Return (X, Y) of the center of cell containing provided text 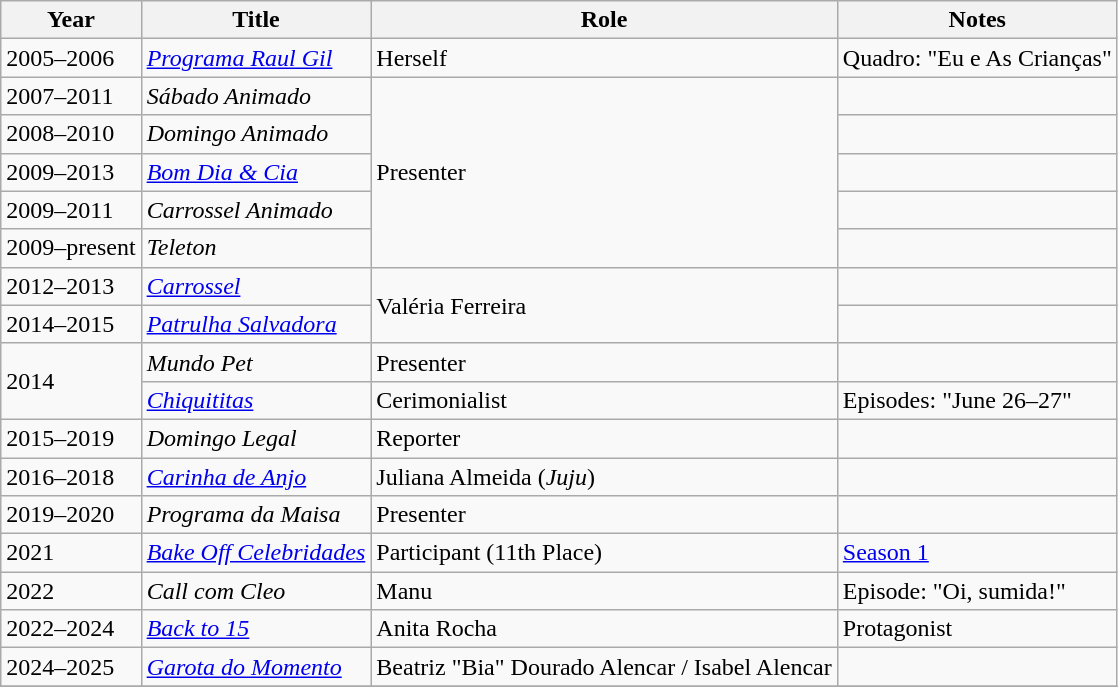
2022 (71, 591)
Carrossel (256, 286)
Chiquititas (256, 400)
2009–2013 (71, 172)
Year (71, 20)
Sábado Animado (256, 96)
Garota do Momento (256, 667)
2009–2011 (71, 210)
Episodes: "June 26–27" (977, 400)
Patrulha Salvadora (256, 324)
Carrossel Animado (256, 210)
2014 (71, 381)
Anita Rocha (604, 629)
2009–present (71, 248)
Quadro: "Eu e As Crianças" (977, 58)
2005–2006 (71, 58)
2012–2013 (71, 286)
Participant (11th Place) (604, 553)
Season 1 (977, 553)
Domingo Animado (256, 134)
Domingo Legal (256, 438)
Notes (977, 20)
Juliana Almeida (Juju) (604, 477)
Carinha de Anjo (256, 477)
Bom Dia & Cia (256, 172)
Role (604, 20)
Herself (604, 58)
2022–2024 (71, 629)
Valéria Ferreira (604, 305)
Back to 15 (256, 629)
Mundo Pet (256, 362)
2019–2020 (71, 515)
Bake Off Celebridades (256, 553)
2024–2025 (71, 667)
Protagonist (977, 629)
Programa da Maisa (256, 515)
Beatriz "Bia" Dourado Alencar / Isabel Alencar (604, 667)
Call com Cleo (256, 591)
2015–2019 (71, 438)
Reporter (604, 438)
2007–2011 (71, 96)
Teleton (256, 248)
Title (256, 20)
2008–2010 (71, 134)
2016–2018 (71, 477)
Episode: "Oi, sumida!" (977, 591)
Programa Raul Gil (256, 58)
2014–2015 (71, 324)
Manu (604, 591)
Cerimonialist (604, 400)
2021 (71, 553)
